Capture the cell that displays the provided text and extract its (X, Y) central coordinate. 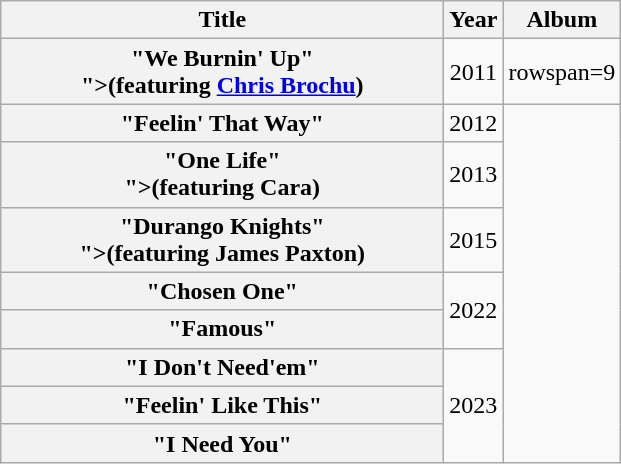
2022 (474, 310)
"I Need You" (222, 443)
2013 (474, 174)
"Feelin' Like This" (222, 405)
2015 (474, 240)
rowspan=9 (562, 72)
"Feelin' That Way" (222, 123)
"Durango Knights"">(featuring James Paxton) (222, 240)
Album (562, 20)
2023 (474, 405)
"Famous" (222, 329)
Year (474, 20)
2012 (474, 123)
"We Burnin' Up"">(featuring Chris Brochu) (222, 72)
2011 (474, 72)
"Chosen One" (222, 291)
"I Don't Need'em" (222, 367)
"One Life"">(featuring Cara) (222, 174)
Title (222, 20)
